For the text-containing cell, return its midpoint in (X, Y) coordinate format. 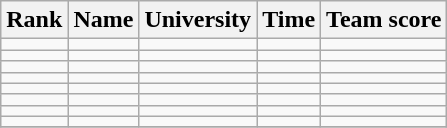
Name (104, 20)
University (198, 20)
Rank (34, 20)
Time (289, 20)
Team score (384, 20)
